Identify which cell holds the provided text, then report its [X, Y] central coordinate. 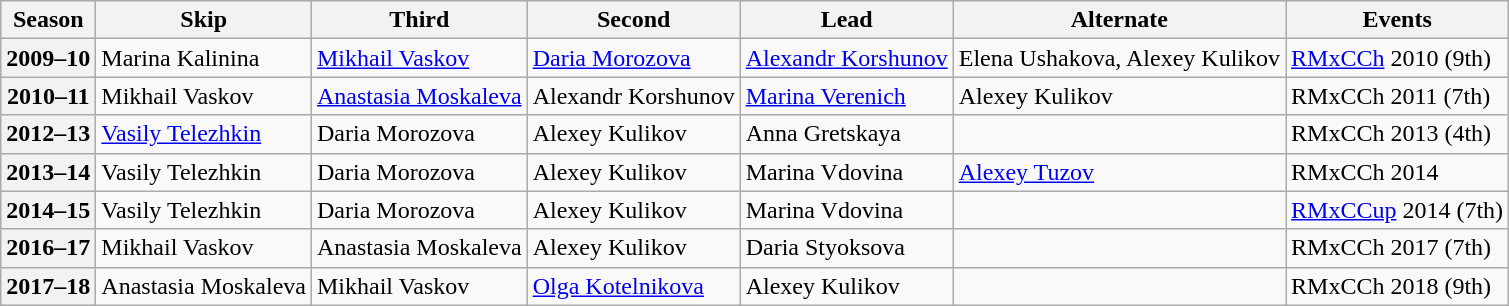
Daria Styoksova [846, 248]
2017–18 [48, 286]
Second [634, 20]
Olga Kotelnikova [634, 286]
2013–14 [48, 172]
RMxCCh 2010 (9th) [1398, 58]
Alexey Tuzov [1119, 172]
RMxCCh 2013 (4th) [1398, 134]
Events [1398, 20]
RMxCCh 2014 [1398, 172]
Anna Gretskaya [846, 134]
2010–11 [48, 96]
Alternate [1119, 20]
RMxCCh 2017 (7th) [1398, 248]
RMxCCh 2018 (9th) [1398, 286]
Marina Verenich [846, 96]
RMxCCup 2014 (7th) [1398, 210]
2014–15 [48, 210]
Skip [204, 20]
2016–17 [48, 248]
2009–10 [48, 58]
Marina Kalinina [204, 58]
2012–13 [48, 134]
Third [419, 20]
Season [48, 20]
Lead [846, 20]
RMxCCh 2011 (7th) [1398, 96]
Elena Ushakova, Alexey Kulikov [1119, 58]
